Return (x, y) of the center of cell containing provided text 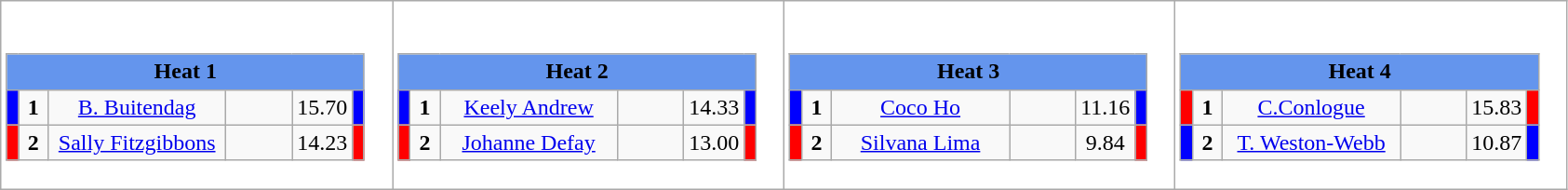
9.84 (1106, 142)
T. Weston-Webb (1312, 142)
Heat 1 (185, 72)
Keely Andrew (529, 107)
10.87 (1496, 142)
Heat 3 (968, 72)
11.16 (1106, 107)
Johanne Defay (529, 142)
Sally Fitzgibbons (138, 142)
15.83 (1496, 107)
Heat 1 1 B. Buitendag 15.70 2 Sally Fitzgibbons 14.23 (197, 95)
Coco Ho (921, 107)
B. Buitendag (138, 107)
Heat 4 1 C.Conlogue 15.83 2 T. Weston-Webb 10.87 (1372, 95)
C.Conlogue (1312, 107)
15.70 (322, 107)
Heat 4 (1360, 72)
Heat 3 1 Coco Ho 11.16 2 Silvana Lima 9.84 (980, 95)
14.33 (715, 107)
Silvana Lima (921, 142)
Heat 2 1 Keely Andrew 14.33 2 Johanne Defay 13.00 (588, 95)
Heat 2 (577, 72)
13.00 (715, 142)
14.23 (322, 142)
